Scan for the cell matching the given text and deliver its [X, Y] coordinate at center. 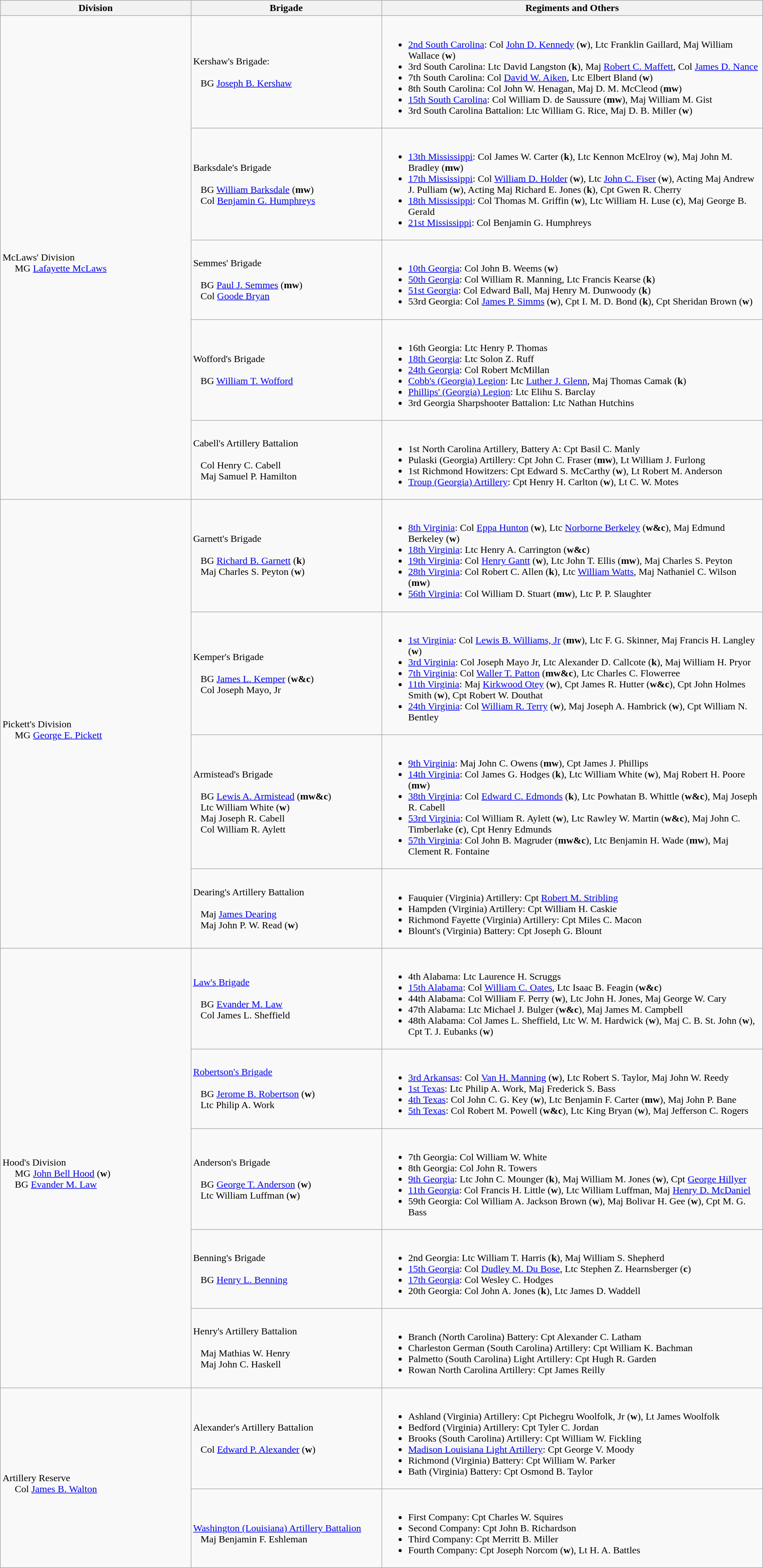
Benning's Brigade BG Henry L. Benning [286, 1269]
Semmes' Brigade BG Paul J. Semmes (mw) Col Goode Bryan [286, 280]
Regiments and Others [572, 8]
Anderson's Brigade BG George T. Anderson (w) Ltc William Luffman (w) [286, 1179]
Washington (Louisiana) Artillery Battalion Maj Benjamin F. Eshleman [286, 1528]
Law's Brigade BG Evander M. Law Col James L. Sheffield [286, 998]
Robertson's Brigade BG Jerome B. Robertson (w) Ltc Philip A. Work [286, 1089]
Garnett's Brigade BG Richard B. Garnett (k) Maj Charles S. Peyton (w) [286, 555]
Kemper's Brigade BG James L. Kemper (w&c) Col Joseph Mayo, Jr [286, 673]
Pickett's Division MG George E. Pickett [96, 724]
Wofford's Brigade BG William T. Wofford [286, 370]
Hood's Division MG John Bell Hood (w) BG Evander M. Law [96, 1168]
Armistead's Brigade BG Lewis A. Armistead (mw&c) Ltc William White (w) Maj Joseph R. Cabell Col William R. Aylett [286, 802]
Brigade [286, 8]
McLaws' Division MG Lafayette McLaws [96, 258]
Alexander's Artillery Battalion Col Edward P. Alexander (w) [286, 1438]
Cabell's Artillery Battalion Col Henry C. Cabell Maj Samuel P. Hamilton [286, 460]
Barksdale's Brigade BG William Barksdale (mw) Col Benjamin G. Humphreys [286, 184]
Kershaw's Brigade: BG Joseph B. Kershaw [286, 72]
Dearing's Artillery Battalion Maj James Dearing Maj John P. W. Read (w) [286, 908]
Division [96, 8]
Artillery Reserve Col James B. Walton [96, 1478]
Henry's Artillery Battalion Maj Mathias W. Henry Maj John C. Haskell [286, 1348]
